Provide the [X, Y] coordinate of the cell's center where the given text is located.  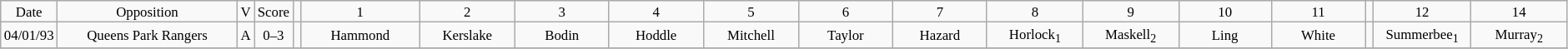
Summerbee1 [1422, 35]
10 [1224, 12]
2 [467, 12]
Hammond [360, 35]
0–3 [274, 35]
04/01/93 [29, 35]
Kerslake [467, 35]
Horlock1 [1034, 35]
Murray2 [1519, 35]
9 [1131, 12]
7 [939, 12]
1 [360, 12]
V [245, 12]
White [1318, 35]
8 [1034, 12]
Score [274, 12]
12 [1422, 12]
Queens Park Rangers [148, 35]
Mitchell [751, 35]
Hazard [939, 35]
4 [656, 12]
6 [846, 12]
Date [29, 12]
Taylor [846, 35]
5 [751, 12]
3 [562, 12]
Opposition [148, 12]
A [245, 35]
11 [1318, 12]
Maskell2 [1131, 35]
Hoddle [656, 35]
Ling [1224, 35]
14 [1519, 12]
Bodin [562, 35]
